Locate the cell with the specified text and output its (X, Y) center coordinate. 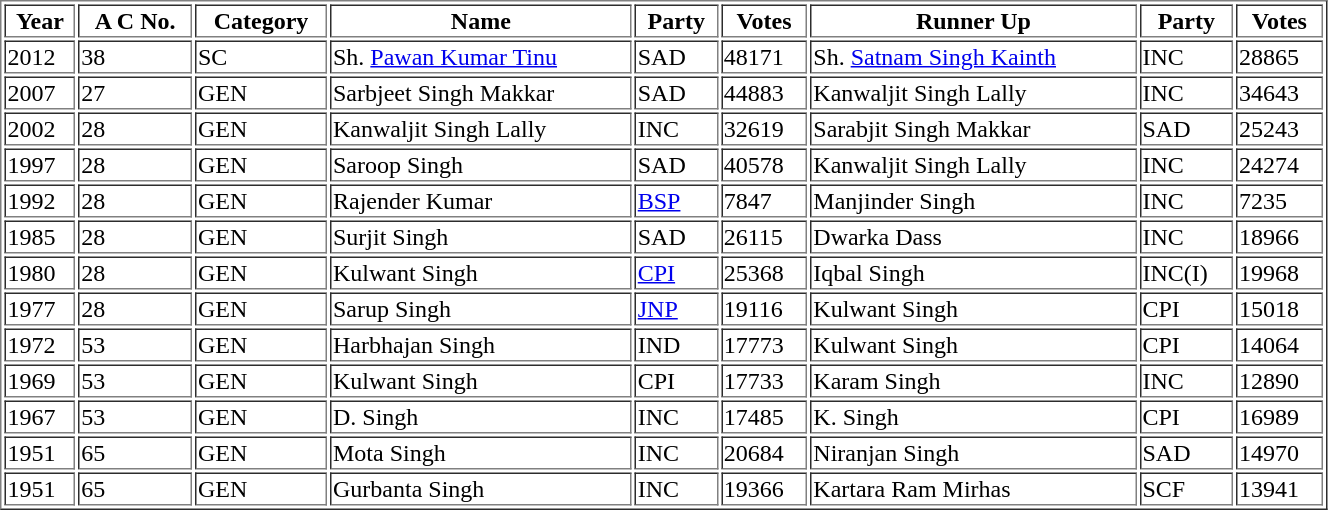
16989 (1280, 416)
IND (676, 344)
Name (481, 20)
44883 (764, 92)
1980 (40, 272)
7235 (1280, 200)
JNP (676, 308)
Iqbal Singh (973, 272)
2007 (40, 92)
17773 (764, 344)
17485 (764, 416)
Mota Singh (481, 452)
SCF (1187, 488)
SC (261, 56)
Sarup Singh (481, 308)
Sarbjeet Singh Makkar (481, 92)
24274 (1280, 164)
17733 (764, 380)
Sh. Satnam Singh Kainth (973, 56)
25368 (764, 272)
Karam Singh (973, 380)
12890 (1280, 380)
Category (261, 20)
K. Singh (973, 416)
Dwarka Dass (973, 236)
1969 (40, 380)
1977 (40, 308)
Sh. Pawan Kumar Tinu (481, 56)
A C No. (135, 20)
48171 (764, 56)
20684 (764, 452)
2002 (40, 128)
15018 (1280, 308)
Kartara Ram Mirhas (973, 488)
Surjit Singh (481, 236)
38 (135, 56)
Gurbanta Singh (481, 488)
Sarabjit Singh Makkar (973, 128)
Harbhajan Singh (481, 344)
19116 (764, 308)
BSP (676, 200)
14970 (1280, 452)
Year (40, 20)
2012 (40, 56)
34643 (1280, 92)
INC(I) (1187, 272)
19366 (764, 488)
40578 (764, 164)
1997 (40, 164)
18966 (1280, 236)
D. Singh (481, 416)
Manjinder Singh (973, 200)
7847 (764, 200)
Niranjan Singh (973, 452)
Runner Up (973, 20)
26115 (764, 236)
27 (135, 92)
28865 (1280, 56)
19968 (1280, 272)
25243 (1280, 128)
1992 (40, 200)
Saroop Singh (481, 164)
Rajender Kumar (481, 200)
1972 (40, 344)
32619 (764, 128)
1985 (40, 236)
13941 (1280, 488)
14064 (1280, 344)
1967 (40, 416)
